Extract the (X, Y) coordinate from the center of the cell holding the provided text.  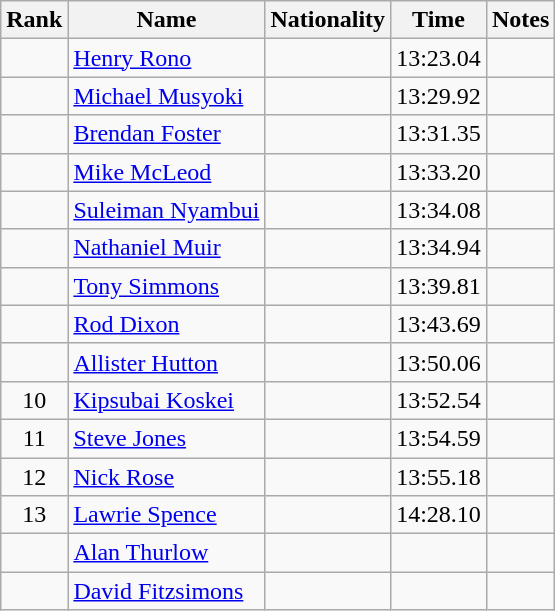
13:31.35 (439, 134)
Time (439, 20)
13:29.92 (439, 96)
13:52.54 (439, 400)
13:23.04 (439, 58)
13:34.94 (439, 248)
10 (34, 400)
Nathaniel Muir (166, 248)
Name (166, 20)
Nick Rose (166, 477)
13:54.59 (439, 438)
Rank (34, 20)
Nationality (328, 20)
13:39.81 (439, 286)
13:34.08 (439, 210)
13:50.06 (439, 362)
David Fitzsimons (166, 591)
13:43.69 (439, 324)
Alan Thurlow (166, 553)
13:33.20 (439, 172)
Rod Dixon (166, 324)
13:55.18 (439, 477)
Kipsubai Koskei (166, 400)
11 (34, 438)
Tony Simmons (166, 286)
13 (34, 515)
14:28.10 (439, 515)
Notes (520, 20)
Brendan Foster (166, 134)
12 (34, 477)
Henry Rono (166, 58)
Steve Jones (166, 438)
Suleiman Nyambui (166, 210)
Michael Musyoki (166, 96)
Lawrie Spence (166, 515)
Mike McLeod (166, 172)
Allister Hutton (166, 362)
